Scan for the cell matching the given text and deliver its [x, y] coordinate at center. 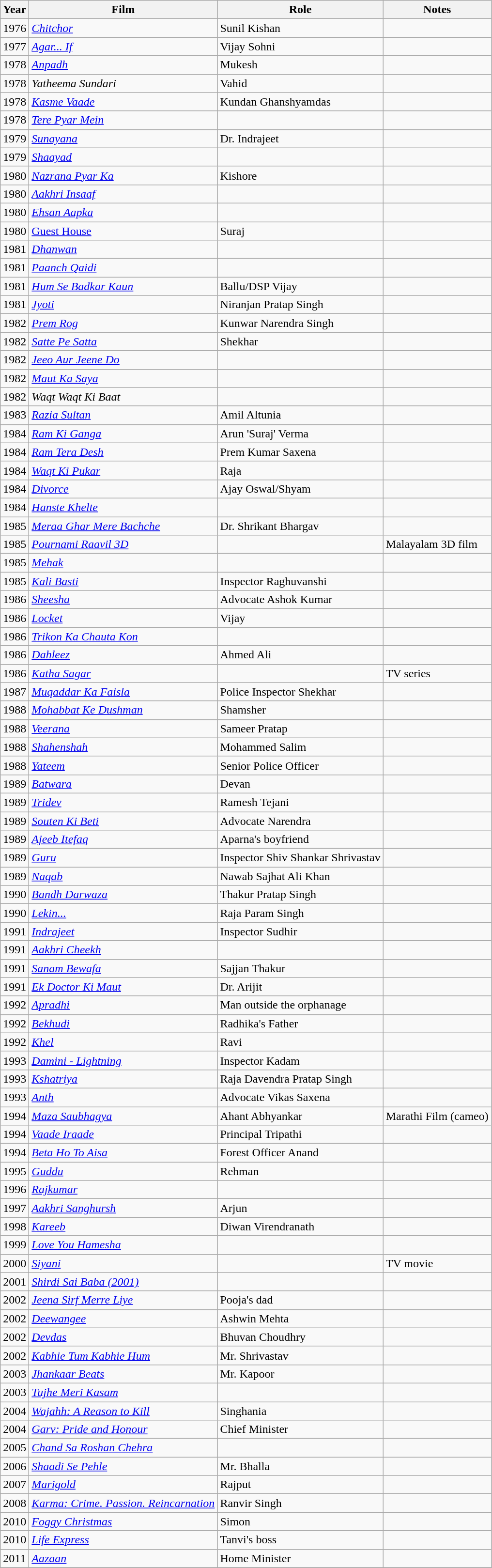
Chand Sa Roshan Chehra [123, 1448]
Ranvir Singh [300, 1503]
Bandh Darwaza [123, 895]
Shamsher [300, 710]
Inspector Kadam [300, 1060]
Bhuvan Choudhry [300, 1337]
Role [300, 10]
Principal Tripathi [300, 1134]
Ehsan Aapka [123, 212]
Khel [123, 1042]
Dr. Shrikant Bhargav [300, 526]
Kunwar Narendra Singh [300, 323]
Guru [123, 858]
Vaade Iraade [123, 1134]
Diwan Virendranath [300, 1226]
Singhania [300, 1411]
Notes [437, 10]
Inspector Raghuvanshi [300, 581]
Vahid [300, 83]
1996 [15, 1190]
Katha Sagar [123, 673]
Aparna's boyfriend [300, 839]
2011 [15, 1558]
Mohabbat Ke Dushman [123, 710]
Nazrana Pyar Ka [123, 175]
Inspector Sudhir [300, 931]
Waqt Waqt Ki Baat [123, 397]
Batwara [123, 784]
Mr. Shrivastav [300, 1355]
Love You Hamesha [123, 1245]
Radhika's Father [300, 1024]
Yatheema Sundari [123, 83]
Prem Rog [123, 323]
Pooja's dad [300, 1300]
2000 [15, 1263]
Mukesh [300, 65]
Shahenshah [123, 747]
Mohammed Salim [300, 747]
Mr. Kapoor [300, 1374]
Shaayad [123, 157]
Amil Altunia [300, 415]
Jeena Sirf Merre Liye [123, 1300]
Ahant Abhyankar [300, 1116]
Trikon Ka Chauta Kon [123, 637]
Forest Officer Anand [300, 1153]
Aakhri Sanghursh [123, 1208]
Sajjan Thakur [300, 968]
Anpadh [123, 65]
Shekhar [300, 342]
Devdas [123, 1337]
Ballu/DSP Vijay [300, 286]
Guest House [123, 231]
Film [123, 10]
Kareeb [123, 1226]
Meraa Ghar Mere Bachche [123, 526]
2008 [15, 1503]
Souten Ki Beti [123, 821]
Karma: Crime. Passion. Reincarnation [123, 1503]
Arun 'Suraj' Verma [300, 434]
Ajay Oswal/Shyam [300, 489]
Satte Pe Satta [123, 342]
TV movie [437, 1263]
Sanam Bewafa [123, 968]
Simon [300, 1521]
Waqt Ki Pukar [123, 470]
Rajkumar [123, 1190]
Chitchor [123, 28]
Lekin... [123, 913]
Shaadi Se Pehle [123, 1466]
Tere Pyar Mein [123, 120]
Man outside the orphanage [300, 1005]
1998 [15, 1226]
Dhanwan [123, 249]
Bekhudi [123, 1024]
Maut Ka Saya [123, 378]
Maza Saubhagya [123, 1116]
Jeeo Aur Jeene Do [123, 360]
Ram Tera Desh [123, 452]
Yateem [123, 765]
1983 [15, 415]
Sunayana [123, 139]
Raja Davendra Pratap Singh [300, 1079]
Inspector Shiv Shankar Shrivastav [300, 858]
1995 [15, 1171]
1977 [15, 47]
Chief Minister [300, 1429]
Apradhi [123, 1005]
Hanste Khelte [123, 507]
Police Inspector Shekhar [300, 692]
Divorce [123, 489]
Dr. Indrajeet [300, 139]
Locket [123, 618]
Damini - Lightning [123, 1060]
Nawab Sajhat Ali Khan [300, 876]
Indrajeet [123, 931]
Razia Sultan [123, 415]
Jyoti [123, 305]
Tridev [123, 802]
Raja [300, 470]
1999 [15, 1245]
Aazaan [123, 1558]
2005 [15, 1448]
Aakhri Insaaf [123, 194]
Tujhe Meri Kasam [123, 1392]
Dahleez [123, 655]
Jhankaar Beats [123, 1374]
Mehak [123, 563]
Ek Doctor Ki Maut [123, 987]
Advocate Ashok Kumar [300, 600]
1976 [15, 28]
Ahmed Ali [300, 655]
1997 [15, 1208]
Ashwin Mehta [300, 1319]
Agar... If [123, 47]
Malayalam 3D film [437, 544]
Wajahh: A Reason to Kill [123, 1411]
Veerana [123, 729]
Raja Param Singh [300, 913]
Rehman [300, 1171]
TV series [437, 673]
Shirdi Sai Baba (2001) [123, 1282]
Foggy Christmas [123, 1521]
Tanvi's boss [300, 1540]
Ram Ki Ganga [123, 434]
Kasme Vaade [123, 102]
Marathi Film (cameo) [437, 1116]
Thakur Pratap Singh [300, 895]
Life Express [123, 1540]
Siyani [123, 1263]
Prem Kumar Saxena [300, 452]
Kshatriya [123, 1079]
Sunil Kishan [300, 28]
Senior Police Officer [300, 765]
Ajeeb Itefaq [123, 839]
Pournami Raavil 3D [123, 544]
Anth [123, 1097]
Naqab [123, 876]
Kabhie Tum Kabhie Hum [123, 1355]
Garv: Pride and Honour [123, 1429]
Guddu [123, 1171]
Advocate Narendra [300, 821]
Ramesh Tejani [300, 802]
Niranjan Pratap Singh [300, 305]
Kundan Ghanshyamdas [300, 102]
Sameer Pratap [300, 729]
1987 [15, 692]
Aakhri Cheekh [123, 950]
Deewangee [123, 1319]
Kali Basti [123, 581]
Suraj [300, 231]
Home Minister [300, 1558]
Advocate Vikas Saxena [300, 1097]
Beta Ho To Aisa [123, 1153]
Marigold [123, 1485]
Ravi [300, 1042]
Muqaddar Ka Faisla [123, 692]
Kishore [300, 175]
Dr. Arijit [300, 987]
Hum Se Badkar Kaun [123, 286]
Year [15, 10]
Paanch Qaidi [123, 268]
2006 [15, 1466]
Devan [300, 784]
Rajput [300, 1485]
Mr. Bhalla [300, 1466]
Arjun [300, 1208]
Vijay Sohni [300, 47]
2007 [15, 1485]
Vijay [300, 618]
2001 [15, 1282]
Sheesha [123, 600]
